Provide the [x, y] coordinate of the cell's center where the given text is located.  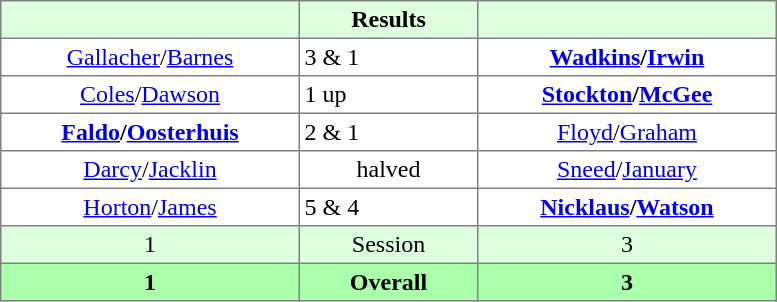
Horton/James [150, 207]
Floyd/Graham [627, 132]
Overall [388, 282]
Results [388, 20]
halved [388, 170]
5 & 4 [388, 207]
Wadkins/Irwin [627, 57]
Coles/Dawson [150, 95]
Stockton/McGee [627, 95]
Gallacher/Barnes [150, 57]
2 & 1 [388, 132]
Session [388, 245]
3 & 1 [388, 57]
Faldo/Oosterhuis [150, 132]
1 up [388, 95]
Sneed/January [627, 170]
Nicklaus/Watson [627, 207]
Darcy/Jacklin [150, 170]
